Search for the cell housing the specified text and yield its (x, y) center coordinate. 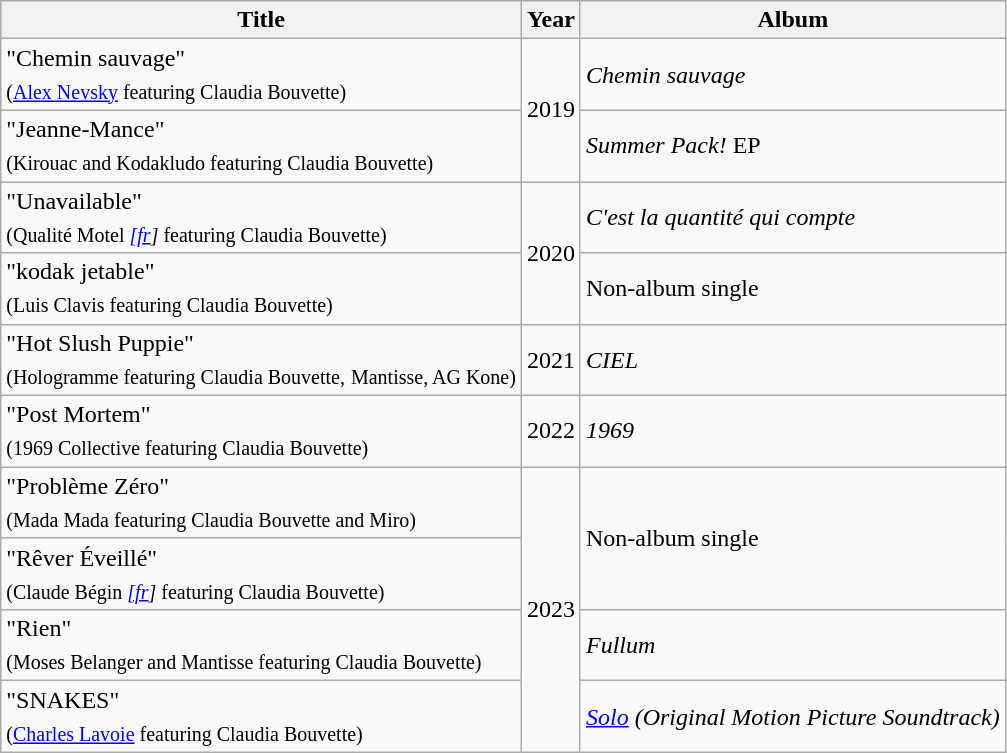
2021 (550, 360)
Summer Pack! EP (792, 146)
CIEL (792, 360)
2020 (550, 254)
"Unavailable"(Qualité Motel [fr] featuring Claudia Bouvette) (262, 218)
Solo (Original Motion Picture Soundtrack) (792, 716)
2023 (550, 610)
"Hot Slush Puppie"(Hologramme featuring Claudia Bouvette, Mantisse, AG Kone) (262, 360)
"Post Mortem"(1969 Collective featuring Claudia Bouvette) (262, 432)
Album (792, 20)
1969 (792, 432)
2022 (550, 432)
"Chemin sauvage"(Alex Nevsky featuring Claudia Bouvette) (262, 74)
"kodak jetable"(Luis Clavis featuring Claudia Bouvette) (262, 288)
"Rien"(Moses Belanger and Mantisse featuring Claudia Bouvette) (262, 646)
Chemin sauvage (792, 74)
Year (550, 20)
2019 (550, 110)
"Jeanne-Mance"(Kirouac and Kodakludo featuring Claudia Bouvette) (262, 146)
C'est la quantité qui compte (792, 218)
"SNAKES"(Charles Lavoie featuring Claudia Bouvette) (262, 716)
"Rêver Éveillé"(Claude Bégin [fr] featuring Claudia Bouvette) (262, 574)
Title (262, 20)
"Problème Zéro"(Mada Mada featuring Claudia Bouvette and Miro) (262, 502)
Fullum (792, 646)
